For the text-containing cell, return its midpoint in [X, Y] coordinate format. 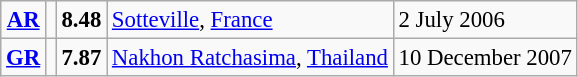
AR [24, 20]
Nakhon Ratchasima, Thailand [250, 58]
7.87 [81, 58]
Sotteville, France [250, 20]
2 July 2006 [485, 20]
10 December 2007 [485, 58]
GR [24, 58]
8.48 [81, 20]
